Locate the cell with the specified text and output its [x, y] center coordinate. 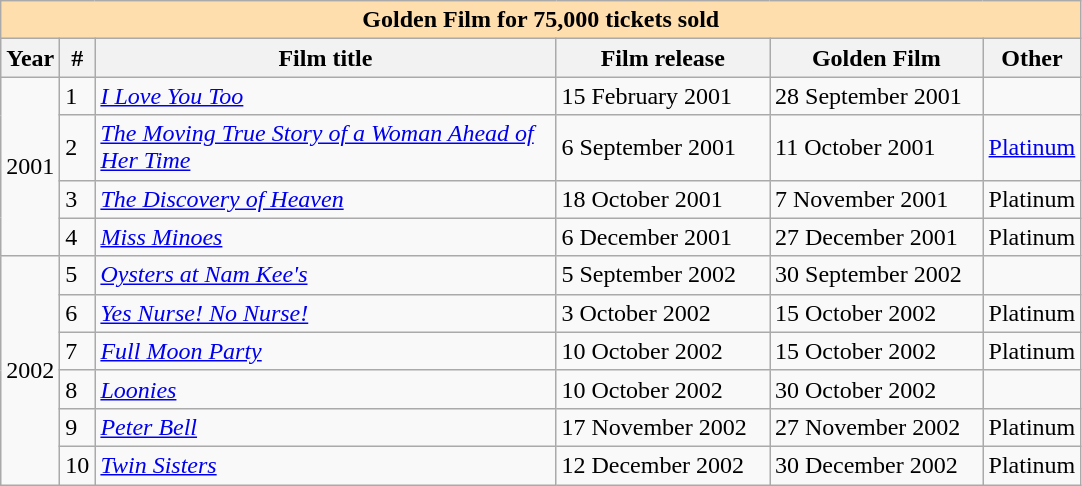
# [78, 58]
28 September 2001 [877, 96]
3 October 2002 [663, 313]
2002 [30, 370]
6 September 2001 [663, 148]
Yes Nurse! No Nurse! [326, 313]
8 [78, 389]
I Love You Too [326, 96]
17 November 2002 [663, 427]
6 [78, 313]
10 [78, 465]
2001 [30, 166]
9 [78, 427]
7 November 2001 [877, 199]
5 September 2002 [663, 275]
Peter Bell [326, 427]
The Moving True Story of a Woman Ahead of Her Time [326, 148]
18 October 2001 [663, 199]
Golden Film for 75,000 tickets sold [541, 20]
3 [78, 199]
12 December 2002 [663, 465]
27 November 2002 [877, 427]
7 [78, 351]
Oysters at Nam Kee's [326, 275]
Loonies [326, 389]
11 October 2001 [877, 148]
Golden Film [877, 58]
5 [78, 275]
4 [78, 237]
2 [78, 148]
Other [1032, 58]
Film release [663, 58]
30 October 2002 [877, 389]
27 December 2001 [877, 237]
30 December 2002 [877, 465]
Full Moon Party [326, 351]
The Discovery of Heaven [326, 199]
Twin Sisters [326, 465]
Film title [326, 58]
30 September 2002 [877, 275]
15 February 2001 [663, 96]
Year [30, 58]
1 [78, 96]
Miss Minoes [326, 237]
6 December 2001 [663, 237]
